Search for the cell housing the specified text and yield its [x, y] center coordinate. 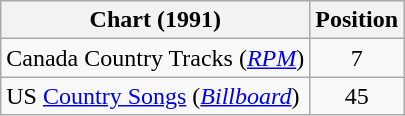
Canada Country Tracks (RPM) [156, 58]
45 [357, 96]
Position [357, 20]
7 [357, 58]
Chart (1991) [156, 20]
US Country Songs (Billboard) [156, 96]
